Capture the cell that displays the provided text and extract its (x, y) central coordinate. 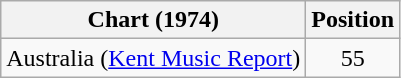
Australia (Kent Music Report) (154, 58)
Position (353, 20)
55 (353, 58)
Chart (1974) (154, 20)
